Extract the (X, Y) coordinate from the center of the cell holding the provided text.  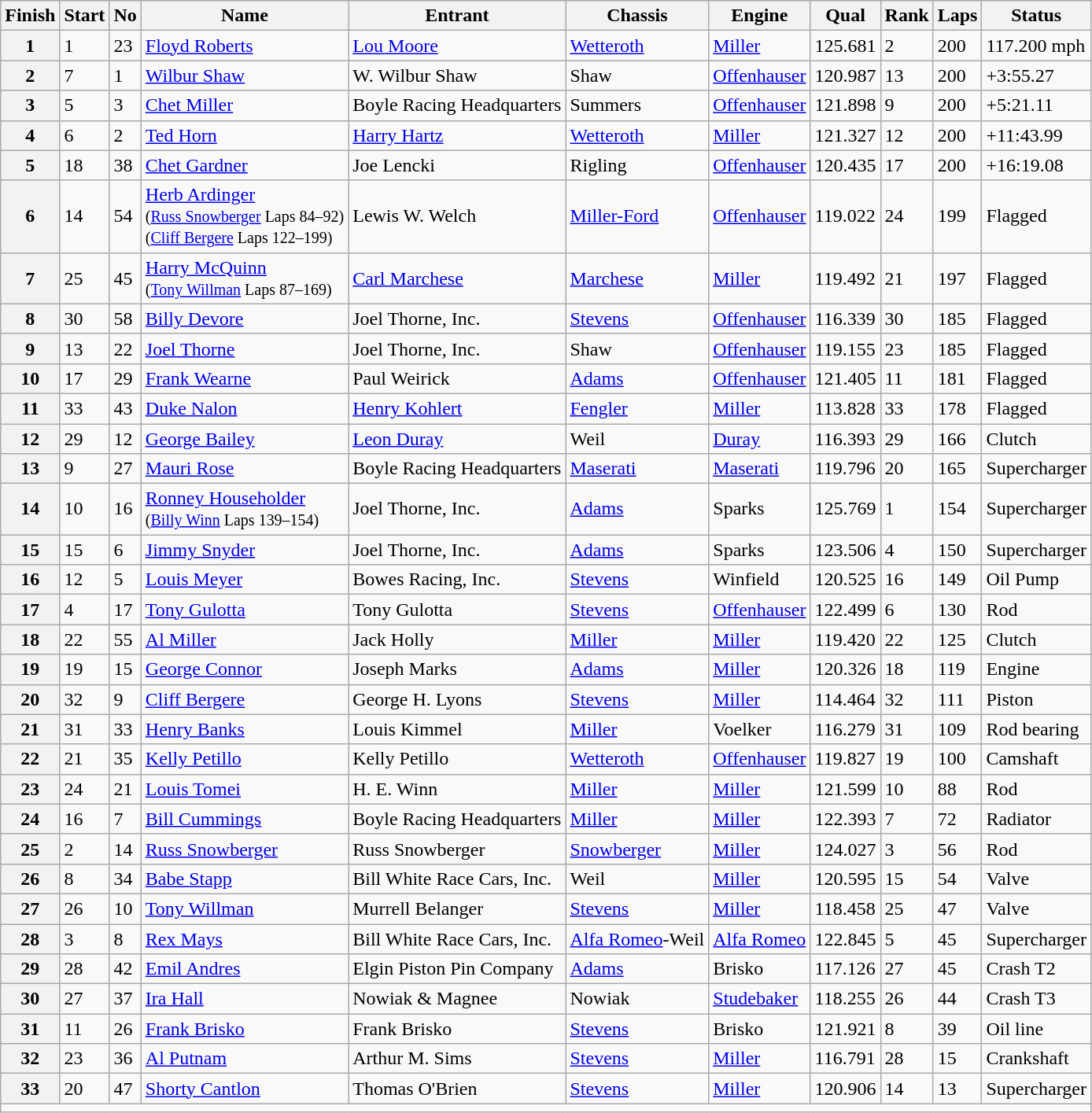
Louis Kimmel (457, 729)
124.027 (845, 849)
117.126 (845, 969)
121.898 (845, 105)
122.499 (845, 610)
Louis Meyer (244, 580)
149 (957, 580)
44 (957, 999)
121.405 (845, 378)
116.393 (845, 438)
Jack Holly (457, 639)
Start (85, 16)
125.681 (845, 46)
35 (125, 759)
42 (125, 969)
118.255 (845, 999)
122.845 (845, 938)
Harry Hartz (457, 135)
109 (957, 729)
Rex Mays (244, 938)
120.525 (845, 580)
119.796 (845, 469)
+5:21.11 (1037, 105)
Ira Hall (244, 999)
119.022 (845, 216)
116.339 (845, 319)
181 (957, 378)
154 (957, 510)
Al Miller (244, 639)
125 (957, 639)
Duke Nalon (244, 408)
43 (125, 408)
Carl Marchese (457, 278)
Rod bearing (1037, 729)
Oil Pump (1037, 580)
Fengler (637, 408)
Studebaker (760, 999)
W. Wilbur Shaw (457, 76)
120.326 (845, 669)
111 (957, 699)
100 (957, 759)
Chet Miller (244, 105)
+3:55.27 (1037, 76)
Thomas O'Brien (457, 1089)
Joel Thorne (244, 348)
Tony Willman (244, 908)
Lewis W. Welch (457, 216)
120.906 (845, 1089)
H. E. Winn (457, 789)
Harry McQuinn(Tony Willman Laps 87–169) (244, 278)
Paul Weirick (457, 378)
Oil line (1037, 1029)
+11:43.99 (1037, 135)
Shorty Cantlon (244, 1089)
Snowberger (637, 849)
Camshaft (1037, 759)
Name (244, 16)
Bowes Racing, Inc. (457, 580)
117.200 mph (1037, 46)
No (125, 16)
Henry Kohlert (457, 408)
119.827 (845, 759)
113.828 (845, 408)
72 (957, 819)
36 (125, 1059)
125.769 (845, 510)
Ted Horn (244, 135)
197 (957, 278)
116.279 (845, 729)
34 (125, 879)
Crash T2 (1037, 969)
121.599 (845, 789)
39 (957, 1029)
Ronney Householder(Billy Winn Laps 139–154) (244, 510)
199 (957, 216)
55 (125, 639)
119.155 (845, 348)
150 (957, 550)
Voelker (760, 729)
Frank Wearne (244, 378)
Status (1037, 16)
Winfield (760, 580)
Laps (957, 16)
George Bailey (244, 438)
Wilbur Shaw (244, 76)
Herb Ardinger(Russ Snowberger Laps 84–92)(Cliff Bergere Laps 122–199) (244, 216)
Piston (1037, 699)
Rigling (637, 165)
38 (125, 165)
37 (125, 999)
George Connor (244, 669)
Lou Moore (457, 46)
120.595 (845, 879)
123.506 (845, 550)
Joe Lencki (457, 165)
Mauri Rose (244, 469)
Crankshaft (1037, 1059)
Babe Stapp (244, 879)
Murrell Belanger (457, 908)
Summers (637, 105)
Alfa Romeo-Weil (637, 938)
Joseph Marks (457, 669)
Crash T3 (1037, 999)
120.435 (845, 165)
Emil Andres (244, 969)
Louis Tomei (244, 789)
Chet Gardner (244, 165)
119.492 (845, 278)
114.464 (845, 699)
Alfa Romeo (760, 938)
58 (125, 319)
Miller-Ford (637, 216)
121.921 (845, 1029)
88 (957, 789)
118.458 (845, 908)
Nowiak & Magnee (457, 999)
Nowiak (637, 999)
119 (957, 669)
Bill Cummings (244, 819)
Leon Duray (457, 438)
165 (957, 469)
George H. Lyons (457, 699)
Henry Banks (244, 729)
166 (957, 438)
Chassis (637, 16)
121.327 (845, 135)
178 (957, 408)
Rank (906, 16)
Marchese (637, 278)
Duray (760, 438)
Qual (845, 16)
116.791 (845, 1059)
Cliff Bergere (244, 699)
56 (957, 849)
119.420 (845, 639)
Finish (30, 16)
130 (957, 610)
Arthur M. Sims (457, 1059)
Elgin Piston Pin Company (457, 969)
Floyd Roberts (244, 46)
+16:19.08 (1037, 165)
Entrant (457, 16)
122.393 (845, 819)
Al Putnam (244, 1059)
Jimmy Snyder (244, 550)
Billy Devore (244, 319)
120.987 (845, 76)
Radiator (1037, 819)
